For the text-containing cell, return its midpoint in (x, y) coordinate format. 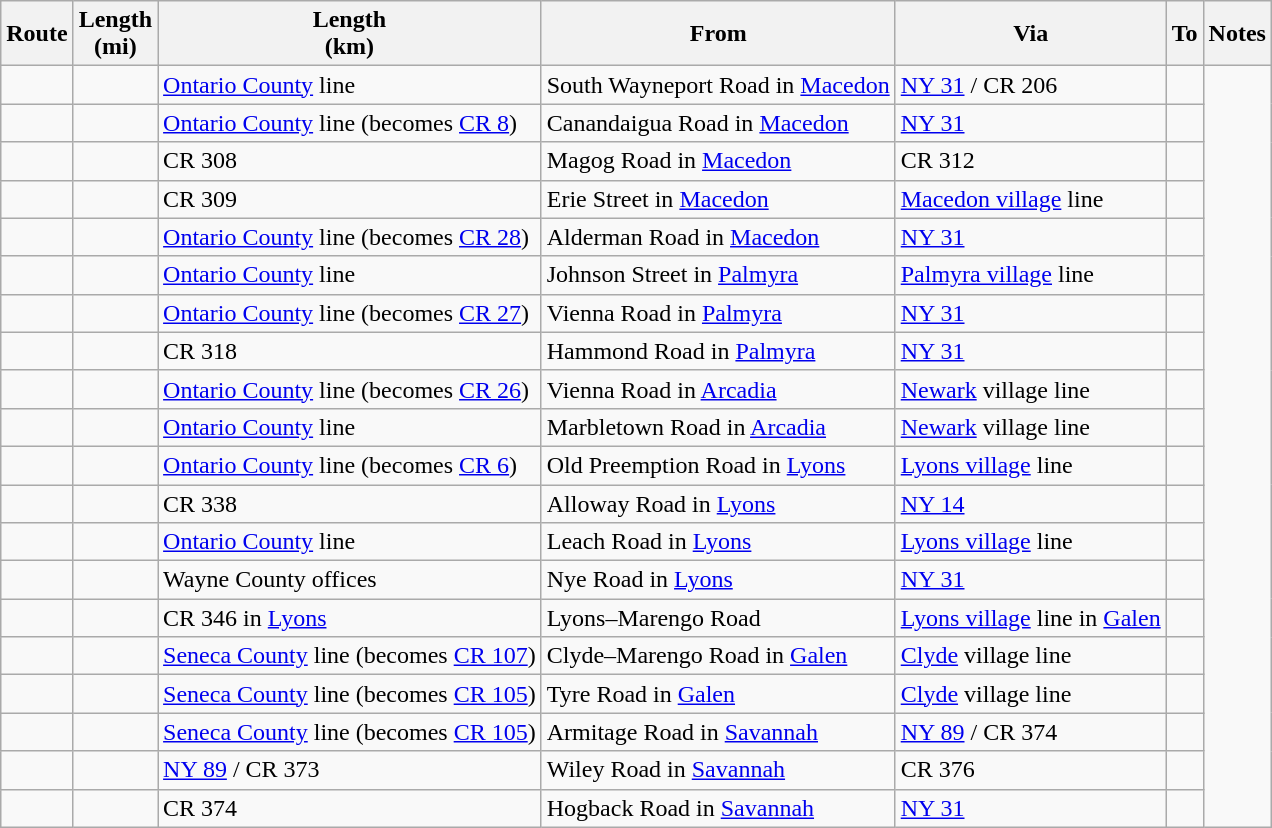
Length(km) (350, 34)
Macedon village line (1030, 199)
Clyde–Marengo Road in Galen (718, 656)
Ontario County line (becomes CR 27) (350, 313)
CR 374 (350, 808)
South Wayneport Road in Macedon (718, 85)
NY 89 / CR 374 (1030, 732)
Vienna Road in Arcadia (718, 389)
Wayne County offices (350, 580)
CR 376 (1030, 770)
CR 346 in Lyons (350, 618)
Leach Road in Lyons (718, 542)
Vienna Road in Palmyra (718, 313)
Notes (1237, 34)
Wiley Road in Savannah (718, 770)
CR 312 (1030, 161)
NY 14 (1030, 503)
Seneca County line (becomes CR 107) (350, 656)
Lyons village line in Galen (1030, 618)
Ontario County line (becomes CR 8) (350, 123)
CR 318 (350, 351)
Hammond Road in Palmyra (718, 351)
Johnson Street in Palmyra (718, 275)
Ontario County line (becomes CR 26) (350, 389)
CR 308 (350, 161)
Erie Street in Macedon (718, 199)
Palmyra village line (1030, 275)
Via (1030, 34)
Length(mi) (115, 34)
Ontario County line (becomes CR 28) (350, 237)
Alloway Road in Lyons (718, 503)
Nye Road in Lyons (718, 580)
Lyons–Marengo Road (718, 618)
Marbletown Road in Arcadia (718, 427)
To (1184, 34)
Old Preemption Road in Lyons (718, 465)
Tyre Road in Galen (718, 694)
NY 89 / CR 373 (350, 770)
NY 31 / CR 206 (1030, 85)
Alderman Road in Macedon (718, 237)
Hogback Road in Savannah (718, 808)
Route (37, 34)
Magog Road in Macedon (718, 161)
From (718, 34)
Ontario County line (becomes CR 6) (350, 465)
CR 309 (350, 199)
Armitage Road in Savannah (718, 732)
Canandaigua Road in Macedon (718, 123)
CR 338 (350, 503)
